Identify which cell holds the provided text, then report its (X, Y) central coordinate. 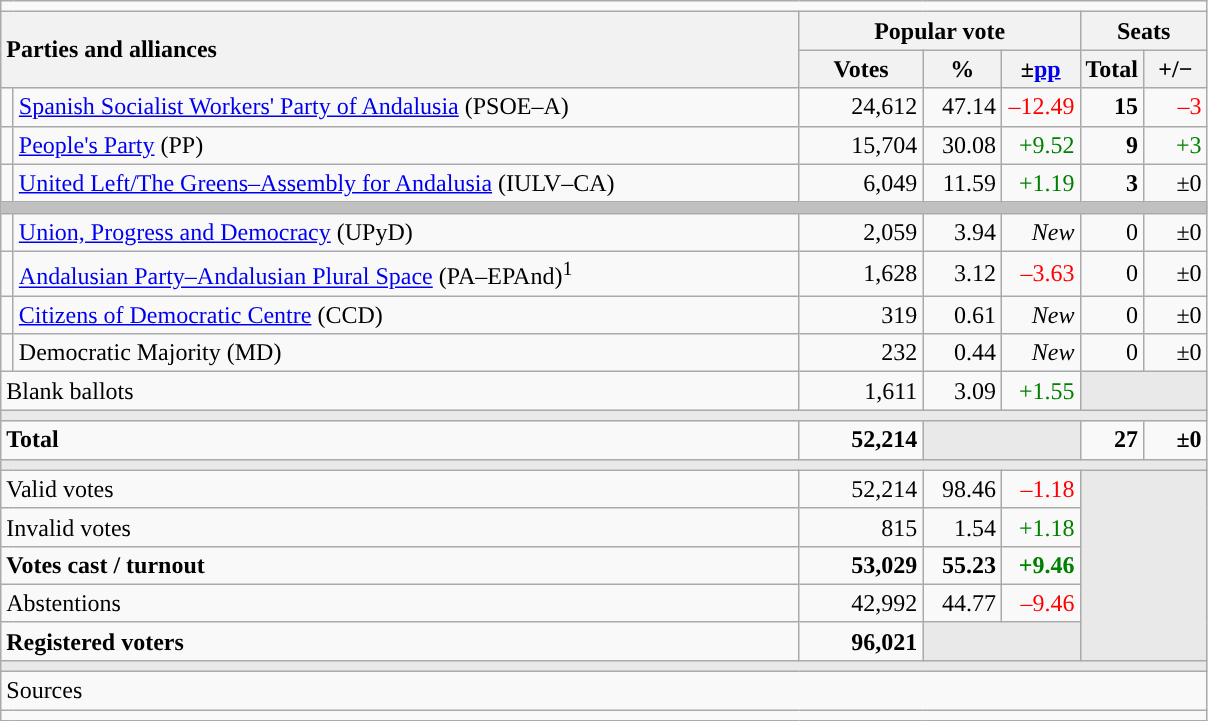
Valid votes (400, 489)
15 (1112, 107)
3.09 (962, 391)
Andalusian Party–Andalusian Plural Space (PA–EPAnd)1 (406, 274)
Votes (861, 69)
–3.63 (1040, 274)
24,612 (861, 107)
Sources (604, 691)
44.77 (962, 603)
1,611 (861, 391)
Abstentions (400, 603)
Seats (1144, 31)
Registered voters (400, 641)
53,029 (861, 565)
Democratic Majority (MD) (406, 353)
1.54 (962, 527)
+9.46 (1040, 565)
+1.55 (1040, 391)
Spanish Socialist Workers' Party of Andalusia (PSOE–A) (406, 107)
15,704 (861, 145)
2,059 (861, 232)
11.59 (962, 183)
3.94 (962, 232)
232 (861, 353)
+3 (1176, 145)
9 (1112, 145)
±pp (1040, 69)
Votes cast / turnout (400, 565)
Union, Progress and Democracy (UPyD) (406, 232)
Blank ballots (400, 391)
–12.49 (1040, 107)
–1.18 (1040, 489)
Parties and alliances (400, 50)
0.44 (962, 353)
27 (1112, 440)
98.46 (962, 489)
3.12 (962, 274)
–3 (1176, 107)
55.23 (962, 565)
–9.46 (1040, 603)
Popular vote (940, 31)
Citizens of Democratic Centre (CCD) (406, 315)
30.08 (962, 145)
People's Party (PP) (406, 145)
+/− (1176, 69)
1,628 (861, 274)
Invalid votes (400, 527)
6,049 (861, 183)
+1.19 (1040, 183)
3 (1112, 183)
96,021 (861, 641)
0.61 (962, 315)
42,992 (861, 603)
+1.18 (1040, 527)
815 (861, 527)
47.14 (962, 107)
+9.52 (1040, 145)
319 (861, 315)
United Left/The Greens–Assembly for Andalusia (IULV–CA) (406, 183)
% (962, 69)
